Detect which cell encompasses the target text, then output its (X, Y) center coordinate. 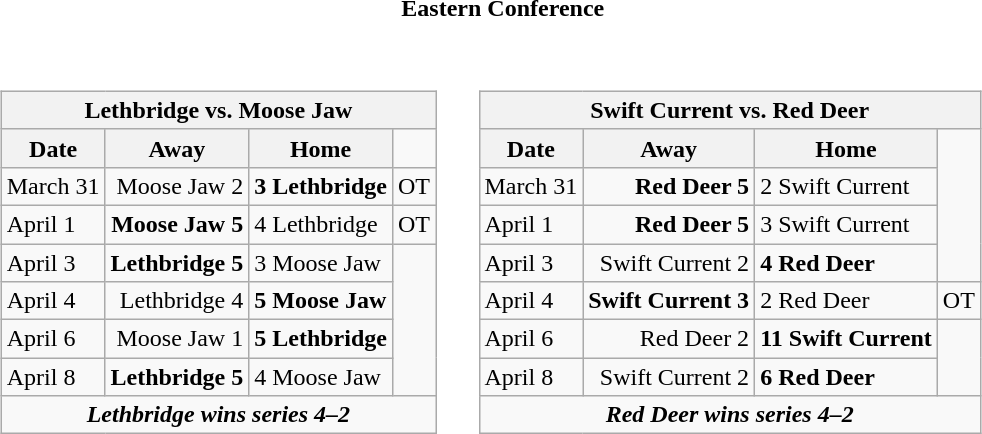
Moose Jaw 5 (177, 224)
Red Deer 2 (669, 339)
6 Red Deer (846, 377)
3 Swift Current (846, 224)
Red Deer wins series 4–2 (730, 415)
11 Swift Current (846, 339)
2 Swift Current (846, 186)
Lethbridge wins series 4–2 (218, 415)
Swift Current 3 (669, 301)
4 Lethbridge (321, 224)
Swift Current vs. Red Deer (730, 110)
2 Red Deer (846, 301)
4 Red Deer (846, 263)
Moose Jaw 2 (177, 186)
Lethbridge vs. Moose Jaw (218, 110)
3 Moose Jaw (321, 263)
5 Lethbridge (321, 339)
3 Lethbridge (321, 186)
4 Moose Jaw (321, 377)
5 Moose Jaw (321, 301)
Moose Jaw 1 (177, 339)
Lethbridge 4 (177, 301)
